Search for the cell housing the specified text and yield its [X, Y] center coordinate. 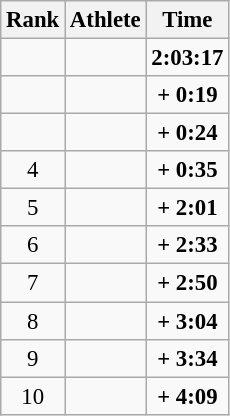
7 [33, 283]
Time [188, 20]
+ 3:34 [188, 358]
2:03:17 [188, 58]
+ 0:19 [188, 95]
+ 0:24 [188, 133]
+ 2:50 [188, 283]
9 [33, 358]
8 [33, 321]
4 [33, 170]
Rank [33, 20]
Athlete [106, 20]
6 [33, 245]
+ 2:33 [188, 245]
+ 3:04 [188, 321]
+ 2:01 [188, 208]
5 [33, 208]
10 [33, 396]
+ 0:35 [188, 170]
+ 4:09 [188, 396]
